Return (x, y) of the center of cell containing provided text 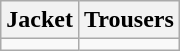
Jacket (40, 20)
Trousers (128, 20)
